From the cell containing the given text, extract its center point as [X, Y] coordinate. 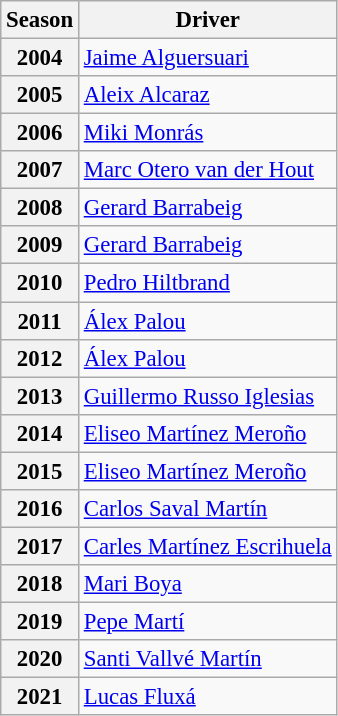
2021 [40, 697]
2005 [40, 95]
2004 [40, 58]
Santi Vallvé Martín [208, 659]
2006 [40, 133]
Mari Boya [208, 584]
2012 [40, 358]
2018 [40, 584]
Aleix Alcaraz [208, 95]
2009 [40, 245]
2014 [40, 433]
2017 [40, 546]
Pedro Hiltbrand [208, 283]
Marc Otero van der Hout [208, 170]
Carlos Saval Martín [208, 509]
2019 [40, 621]
2010 [40, 283]
2020 [40, 659]
Jaime Alguersuari [208, 58]
Miki Monrás [208, 133]
2007 [40, 170]
Guillermo Russo Iglesias [208, 396]
Lucas Fluxá [208, 697]
2016 [40, 509]
2008 [40, 208]
Driver [208, 20]
2011 [40, 321]
Season [40, 20]
Pepe Martí [208, 621]
2015 [40, 471]
2013 [40, 396]
Carles Martínez Escrihuela [208, 546]
